Return [x, y] of the center of cell containing provided text 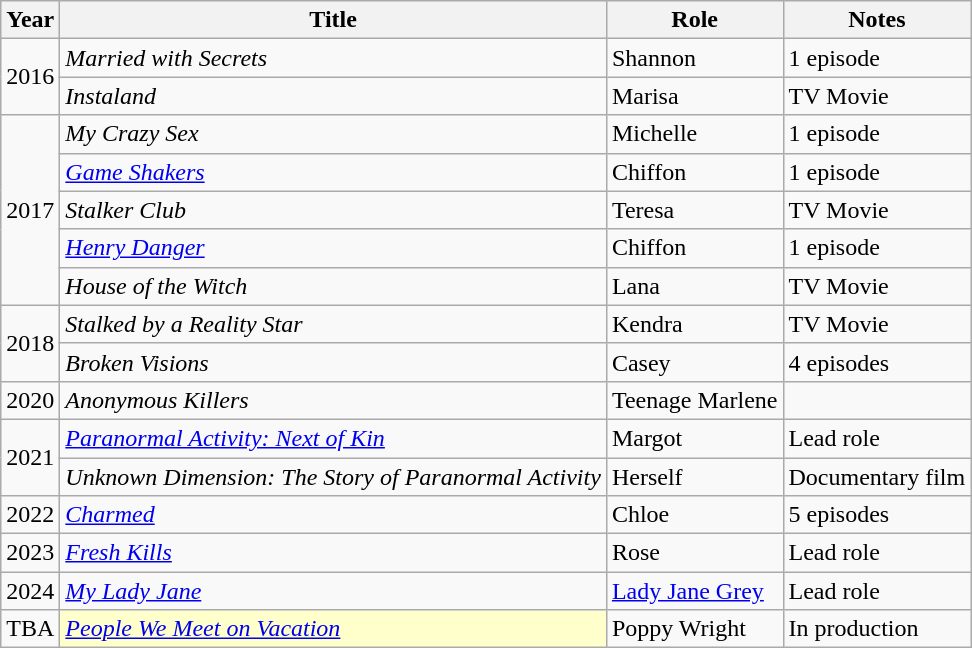
Stalker Club [334, 210]
Instaland [334, 96]
2020 [30, 400]
Anonymous Killers [334, 400]
Paranormal Activity: Next of Kin [334, 438]
Herself [694, 477]
Unknown Dimension: The Story of Paranormal Activity [334, 477]
Lady Jane Grey [694, 591]
In production [877, 629]
2017 [30, 210]
Margot [694, 438]
Teresa [694, 210]
2024 [30, 591]
Married with Secrets [334, 58]
Henry Danger [334, 248]
5 episodes [877, 515]
Michelle [694, 134]
2016 [30, 77]
Fresh Kills [334, 553]
Game Shakers [334, 172]
House of the Witch [334, 286]
Role [694, 20]
Poppy Wright [694, 629]
4 episodes [877, 362]
Title [334, 20]
Stalked by a Reality Star [334, 324]
Charmed [334, 515]
Casey [694, 362]
Marisa [694, 96]
Lana [694, 286]
2022 [30, 515]
2018 [30, 343]
Year [30, 20]
Shannon [694, 58]
Teenage Marlene [694, 400]
2021 [30, 457]
Rose [694, 553]
Kendra [694, 324]
Chloe [694, 515]
People We Meet on Vacation [334, 629]
Notes [877, 20]
2023 [30, 553]
My Crazy Sex [334, 134]
Broken Visions [334, 362]
Documentary film [877, 477]
My Lady Jane [334, 591]
TBA [30, 629]
